Capture the cell that displays the provided text and extract its [X, Y] central coordinate. 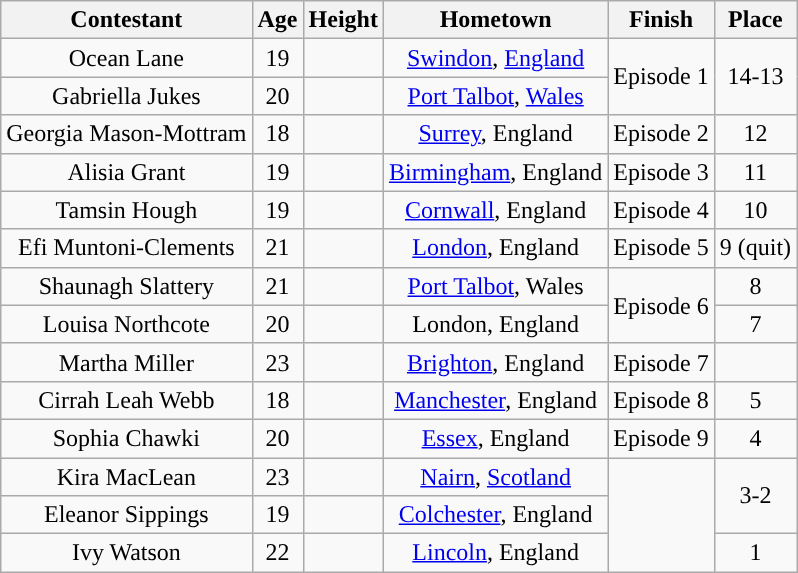
12 [755, 134]
Episode 4 [661, 210]
Brighton, England [495, 362]
Ocean Lane [126, 58]
Cirrah Leah Webb [126, 400]
14-13 [755, 77]
Nairn, Scotland [495, 477]
10 [755, 210]
Colchester, England [495, 515]
Height [343, 20]
Louisa Northcote [126, 324]
Birmingham, England [495, 172]
Finish [661, 20]
4 [755, 438]
Sophia Chawki [126, 438]
Cornwall, England [495, 210]
22 [278, 553]
Episode 7 [661, 362]
11 [755, 172]
Lincoln, England [495, 553]
9 (quit) [755, 248]
1 [755, 553]
Alisia Grant [126, 172]
Episode 9 [661, 438]
Essex, England [495, 438]
Kira MacLean [126, 477]
Swindon, England [495, 58]
Place [755, 20]
3-2 [755, 496]
8 [755, 286]
Ivy Watson [126, 553]
Episode 5 [661, 248]
Efi Muntoni-Clements [126, 248]
Hometown [495, 20]
Contestant [126, 20]
7 [755, 324]
Manchester, England [495, 400]
Episode 3 [661, 172]
Age [278, 20]
Eleanor Sippings [126, 515]
Episode 1 [661, 77]
Martha Miller [126, 362]
Episode 2 [661, 134]
Tamsin Hough [126, 210]
Gabriella Jukes [126, 96]
Episode 6 [661, 305]
Georgia Mason-Mottram [126, 134]
Surrey, England [495, 134]
Shaunagh Slattery [126, 286]
Episode 8 [661, 400]
5 [755, 400]
